Determine the (X, Y) coordinate at the center of the cell enclosing the given text.  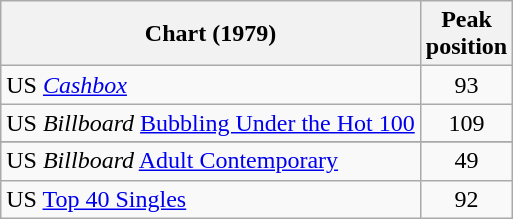
93 (466, 85)
49 (466, 161)
92 (466, 199)
Peakposition (466, 34)
Chart (1979) (211, 34)
US Cashbox (211, 85)
US Top 40 Singles (211, 199)
109 (466, 123)
US Billboard Adult Contemporary (211, 161)
US Billboard Bubbling Under the Hot 100 (211, 123)
